Identify which cell holds the provided text, then report its (X, Y) central coordinate. 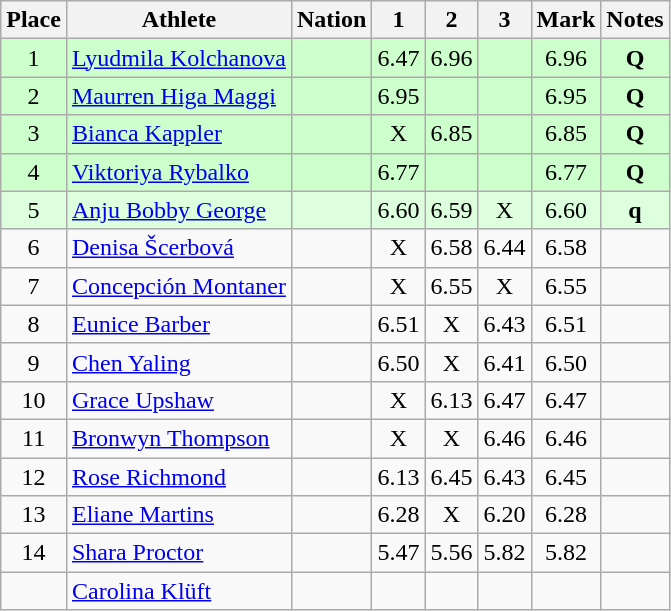
4 (34, 172)
Chen Yaling (178, 362)
13 (34, 515)
q (635, 210)
Rose Richmond (178, 477)
Viktoriya Rybalko (178, 172)
Shara Proctor (178, 553)
Mark (566, 20)
Anju Bobby George (178, 210)
Maurren Higa Maggi (178, 96)
6.20 (504, 515)
Athlete (178, 20)
Bianca Kappler (178, 134)
10 (34, 400)
Nation (331, 20)
6.44 (504, 248)
6 (34, 248)
6.59 (452, 210)
14 (34, 553)
Eunice Barber (178, 324)
Notes (635, 20)
5.56 (452, 553)
Bronwyn Thompson (178, 438)
Grace Upshaw (178, 400)
Carolina Klüft (178, 591)
Concepción Montaner (178, 286)
Lyudmila Kolchanova (178, 58)
9 (34, 362)
7 (34, 286)
Eliane Martins (178, 515)
6.41 (504, 362)
8 (34, 324)
12 (34, 477)
5 (34, 210)
Denisa Šcerbová (178, 248)
Place (34, 20)
11 (34, 438)
5.47 (398, 553)
